Pinpoint the cell where the given text exists, returning its [X, Y] midpoint coordinate. 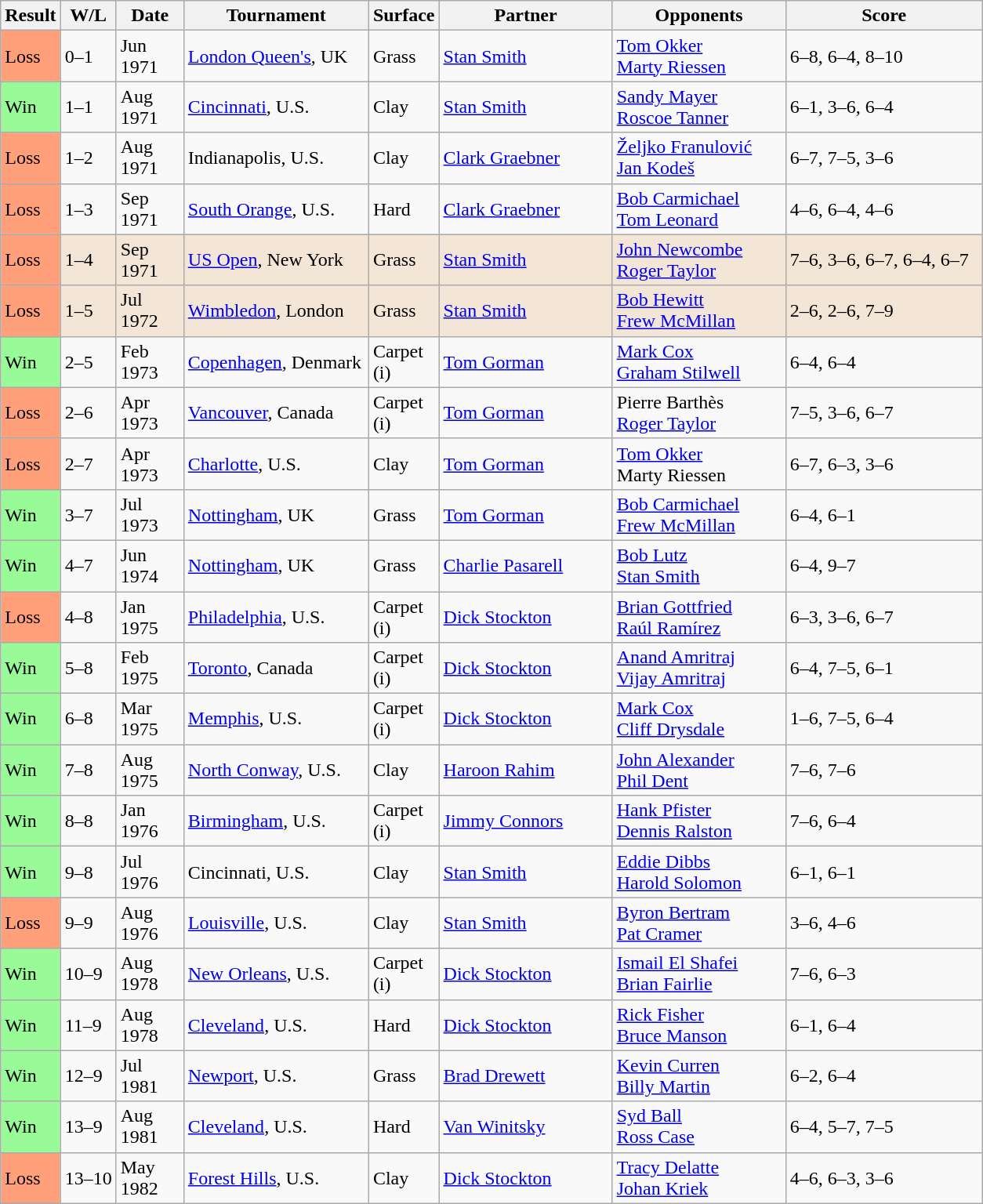
Eddie Dibbs Harold Solomon [699, 872]
Aug 1976 [150, 923]
Aug 1981 [150, 1127]
Copenhagen, Denmark [276, 362]
South Orange, U.S. [276, 209]
Charlotte, U.S. [276, 464]
13–10 [88, 1177]
Pierre Barthès Roger Taylor [699, 412]
6–4, 9–7 [884, 566]
May 1982 [150, 1177]
Mark Cox Cliff Drysdale [699, 720]
Anand Amritraj Vijay Amritraj [699, 668]
Rick Fisher Bruce Manson [699, 1025]
1–6, 7–5, 6–4 [884, 720]
7–8 [88, 770]
6–8 [88, 720]
Aug 1975 [150, 770]
Forest Hills, U.S. [276, 1177]
2–6 [88, 412]
6–1, 6–1 [884, 872]
Ismail El Shafei Brian Fairlie [699, 974]
7–6, 6–4 [884, 821]
6–4, 6–1 [884, 514]
Jul 1973 [150, 514]
Jul 1981 [150, 1075]
12–9 [88, 1075]
New Orleans, U.S. [276, 974]
6–8, 6–4, 8–10 [884, 56]
9–9 [88, 923]
Brad Drewett [525, 1075]
6–4, 7–5, 6–1 [884, 668]
Mark Cox Graham Stilwell [699, 362]
1–3 [88, 209]
13–9 [88, 1127]
Bob Lutz Stan Smith [699, 566]
Jul 1976 [150, 872]
W/L [88, 16]
Mar 1975 [150, 720]
10–9 [88, 974]
3–6, 4–6 [884, 923]
Sandy Mayer Roscoe Tanner [699, 107]
Philadelphia, U.S. [276, 616]
7–6, 6–3 [884, 974]
Jan 1976 [150, 821]
Željko Franulović Jan Kodeš [699, 158]
1–2 [88, 158]
6–4, 6–4 [884, 362]
North Conway, U.S. [276, 770]
Birmingham, U.S. [276, 821]
7–6, 7–6 [884, 770]
Tournament [276, 16]
5–8 [88, 668]
6–1, 6–4 [884, 1025]
Feb 1975 [150, 668]
Syd Ball Ross Case [699, 1127]
Surface [404, 16]
Van Winitsky [525, 1127]
John Newcombe Roger Taylor [699, 260]
11–9 [88, 1025]
7–6, 3–6, 6–7, 6–4, 6–7 [884, 260]
Jun 1971 [150, 56]
8–8 [88, 821]
US Open, New York [276, 260]
1–5 [88, 310]
4–8 [88, 616]
Bob Hewitt Frew McMillan [699, 310]
6–1, 3–6, 6–4 [884, 107]
Opponents [699, 16]
London Queen's, UK [276, 56]
Hank Pfister Dennis Ralston [699, 821]
Wimbledon, London [276, 310]
Jan 1975 [150, 616]
6–3, 3–6, 6–7 [884, 616]
Byron Bertram Pat Cramer [699, 923]
Indianapolis, U.S. [276, 158]
6–7, 6–3, 3–6 [884, 464]
Kevin Curren Billy Martin [699, 1075]
6–7, 7–5, 3–6 [884, 158]
Vancouver, Canada [276, 412]
Brian Gottfried Raúl Ramírez [699, 616]
2–5 [88, 362]
9–8 [88, 872]
Result [31, 16]
4–6, 6–4, 4–6 [884, 209]
6–4, 5–7, 7–5 [884, 1127]
Bob Carmichael Tom Leonard [699, 209]
4–6, 6–3, 3–6 [884, 1177]
2–6, 2–6, 7–9 [884, 310]
Charlie Pasarell [525, 566]
1–1 [88, 107]
3–7 [88, 514]
2–7 [88, 464]
Partner [525, 16]
1–4 [88, 260]
Jimmy Connors [525, 821]
7–5, 3–6, 6–7 [884, 412]
Bob Carmichael Frew McMillan [699, 514]
Newport, U.S. [276, 1075]
Jul 1972 [150, 310]
Haroon Rahim [525, 770]
Memphis, U.S. [276, 720]
Tracy Delatte Johan Kriek [699, 1177]
John Alexander Phil Dent [699, 770]
Jun 1974 [150, 566]
Date [150, 16]
Toronto, Canada [276, 668]
Louisville, U.S. [276, 923]
0–1 [88, 56]
6–2, 6–4 [884, 1075]
4–7 [88, 566]
Score [884, 16]
Feb 1973 [150, 362]
